Locate the cell with the specified text and output its (x, y) center coordinate. 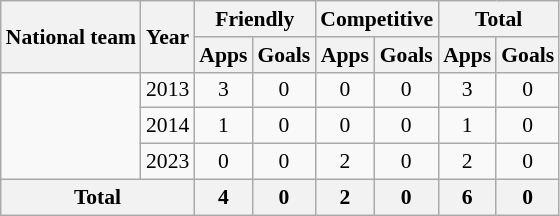
National team (71, 36)
Year (168, 36)
Friendly (254, 19)
2013 (168, 90)
2014 (168, 126)
Competitive (376, 19)
6 (467, 197)
4 (223, 197)
2023 (168, 162)
